Find where the given text appears and provide that cell's center as (x, y) coordinate. 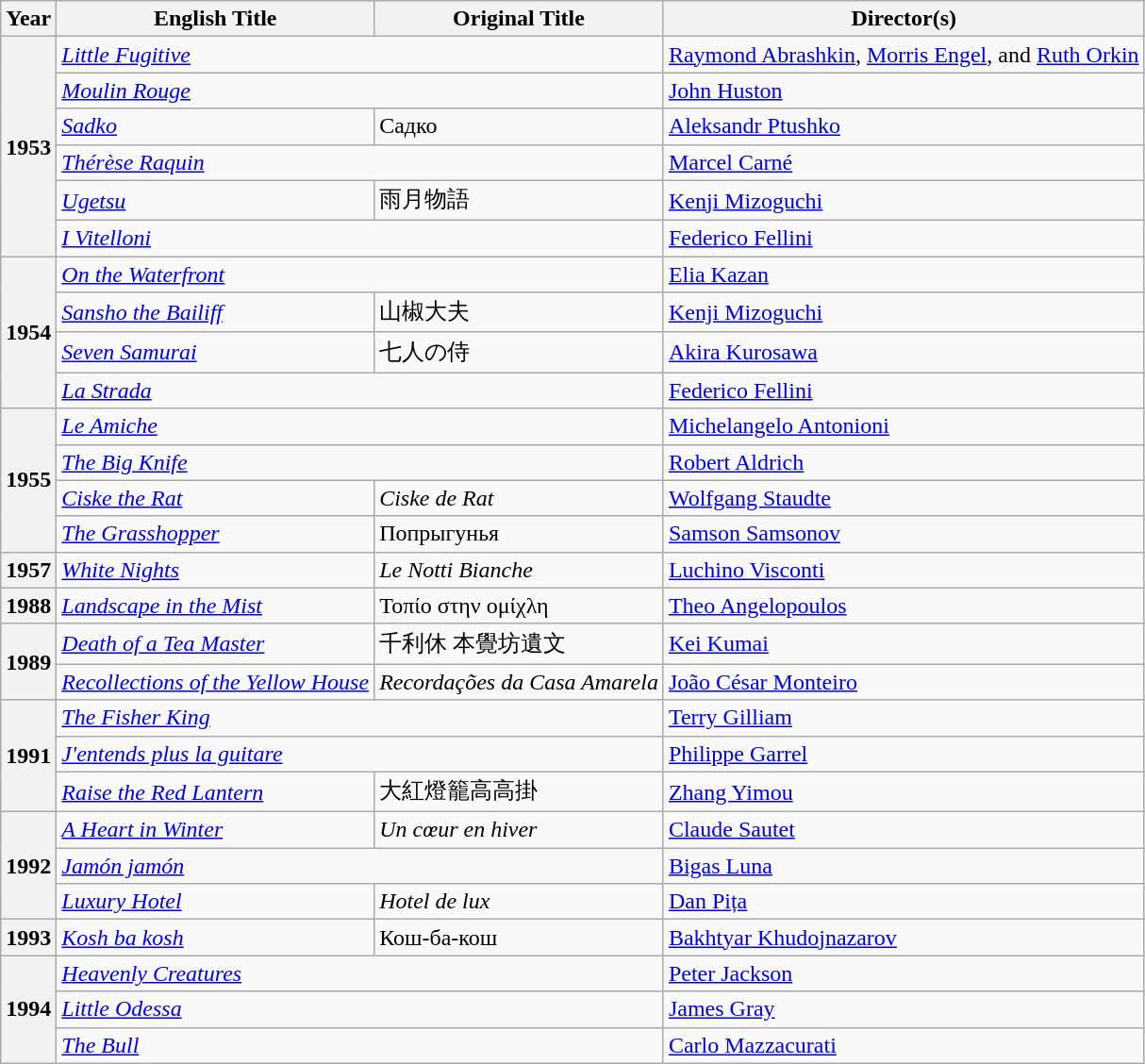
Recordações da Casa Amarela (519, 682)
The Bull (360, 1045)
Elia Kazan (904, 274)
Bakhtyar Khudojnazarov (904, 938)
1989 (28, 662)
Landscape in the Mist (215, 606)
I Vitelloni (360, 239)
Seven Samurai (215, 353)
The Grasshopper (215, 534)
John Huston (904, 91)
Садко (519, 126)
Recollections of the Yellow House (215, 682)
White Nights (215, 570)
1992 (28, 866)
Ugetsu (215, 200)
Bigas Luna (904, 866)
1988 (28, 606)
Dan Pița (904, 902)
Luchino Visconti (904, 570)
Claude Sautet (904, 830)
Little Odessa (360, 1009)
Luxury Hotel (215, 902)
Попрыгунья (519, 534)
Philippe Garrel (904, 754)
Little Fugitive (360, 55)
James Gray (904, 1009)
Year (28, 19)
Thérèse Raquin (360, 162)
Kosh ba kosh (215, 938)
Le Amiche (360, 426)
Director(s) (904, 19)
Un cœur en hiver (519, 830)
Zhang Yimou (904, 792)
Marcel Carné (904, 162)
千利休 本覺坊遺文 (519, 643)
山椒大夫 (519, 313)
Ciske the Rat (215, 498)
雨月物語 (519, 200)
1993 (28, 938)
Τοπίο στην ομίχλη (519, 606)
Le Notti Bianche (519, 570)
Hotel de lux (519, 902)
Sadko (215, 126)
English Title (215, 19)
Carlo Mazzacurati (904, 1045)
1954 (28, 332)
1994 (28, 1009)
Raise the Red Lantern (215, 792)
Robert Aldrich (904, 462)
Samson Samsonov (904, 534)
Wolfgang Staudte (904, 498)
The Big Knife (360, 462)
Original Title (519, 19)
Ciske de Rat (519, 498)
Terry Gilliam (904, 718)
Akira Kurosawa (904, 353)
Raymond Abrashkin, Morris Engel, and Ruth Orkin (904, 55)
Death of a Tea Master (215, 643)
Theo Angelopoulos (904, 606)
Heavenly Creatures (360, 973)
1957 (28, 570)
大紅燈籠高高掛 (519, 792)
J'entends plus la guitare (360, 754)
João César Monteiro (904, 682)
Кош-ба-кош (519, 938)
七人の侍 (519, 353)
Sansho the Bailiff (215, 313)
Peter Jackson (904, 973)
A Heart in Winter (215, 830)
Jamón jamón (360, 866)
1955 (28, 480)
Kei Kumai (904, 643)
Aleksandr Ptushko (904, 126)
Michelangelo Antonioni (904, 426)
On the Waterfront (360, 274)
1991 (28, 756)
1953 (28, 147)
The Fisher King (360, 718)
Moulin Rouge (360, 91)
La Strada (360, 391)
